For the text-containing cell, return its midpoint in [X, Y] coordinate format. 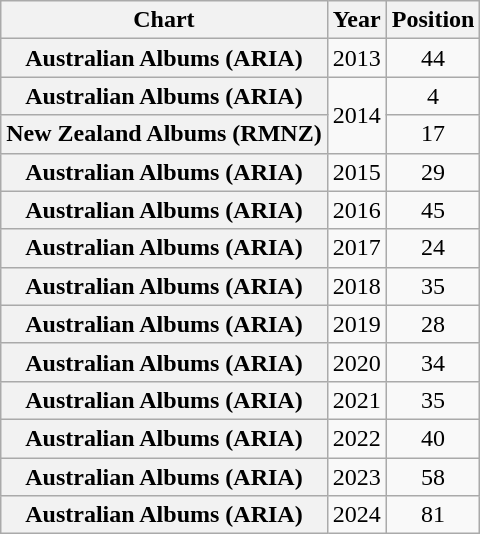
34 [433, 362]
17 [433, 134]
Chart [164, 20]
24 [433, 248]
2021 [356, 400]
New Zealand Albums (RMNZ) [164, 134]
28 [433, 324]
2018 [356, 286]
2014 [356, 115]
81 [433, 515]
Position [433, 20]
29 [433, 172]
2024 [356, 515]
Year [356, 20]
2019 [356, 324]
4 [433, 96]
2015 [356, 172]
2022 [356, 438]
2020 [356, 362]
40 [433, 438]
44 [433, 58]
58 [433, 477]
2023 [356, 477]
2017 [356, 248]
2016 [356, 210]
2013 [356, 58]
45 [433, 210]
